Provide the (X, Y) coordinate of the cell's center where the given text is located.  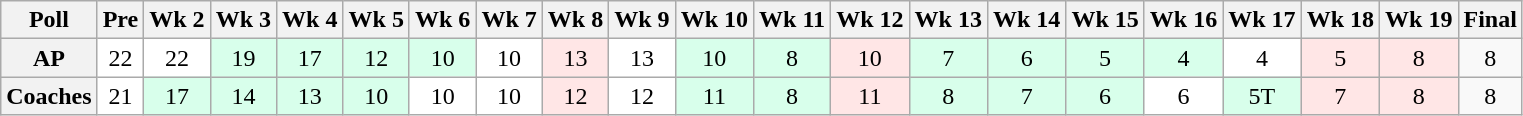
5T (1262, 96)
AP (49, 58)
Coaches (49, 96)
Wk 4 (310, 20)
Wk 2 (177, 20)
14 (243, 96)
Wk 13 (948, 20)
Wk 5 (376, 20)
Final (1490, 20)
Wk 12 (870, 20)
Wk 17 (1262, 20)
Wk 14 (1026, 20)
Pre (120, 20)
21 (120, 96)
19 (243, 58)
Wk 18 (1340, 20)
Wk 16 (1183, 20)
Wk 3 (243, 20)
Wk 8 (575, 20)
Poll (49, 20)
Wk 9 (642, 20)
Wk 10 (714, 20)
Wk 19 (1419, 20)
Wk 6 (442, 20)
Wk 15 (1105, 20)
Wk 7 (509, 20)
Wk 11 (792, 20)
